Search for the cell housing the specified text and yield its [x, y] center coordinate. 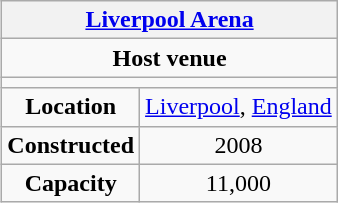
Liverpool, England [239, 107]
Location [71, 107]
2008 [239, 145]
Host venue [170, 58]
Liverpool Arena [170, 20]
Capacity [71, 183]
Constructed [71, 145]
11,000 [239, 183]
